Detect which cell encompasses the target text, then output its (X, Y) center coordinate. 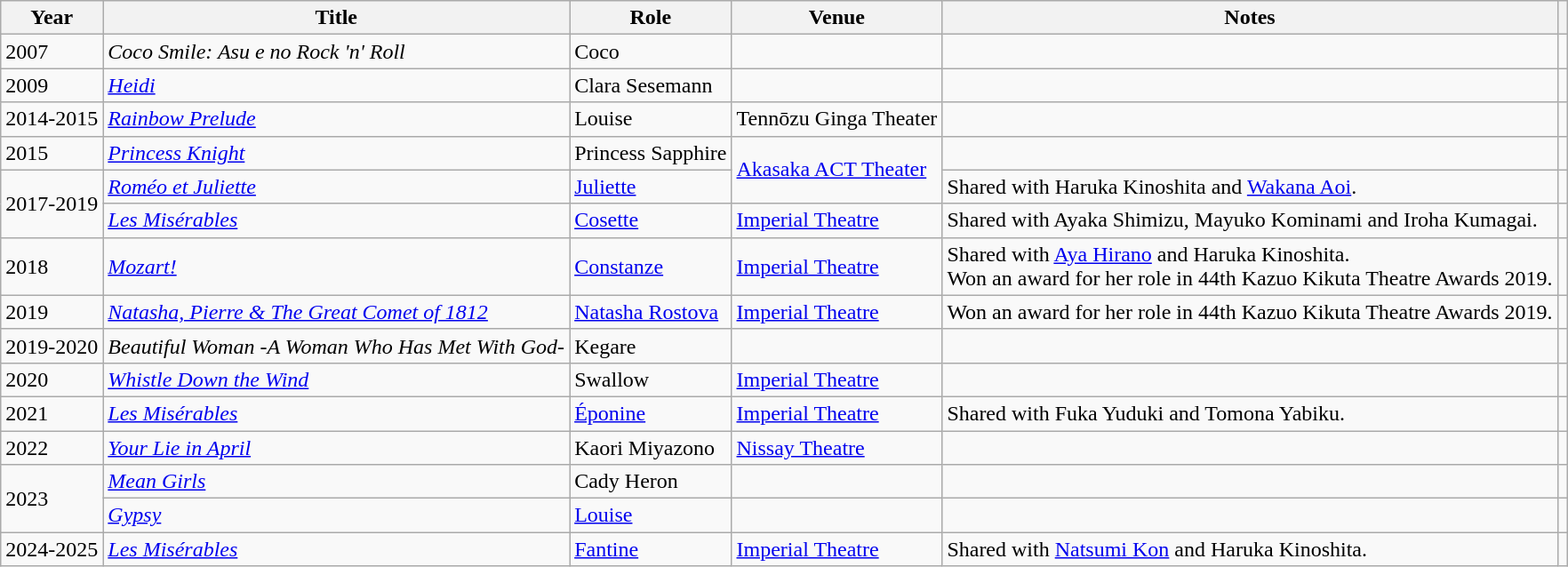
Rainbow Prelude (336, 119)
Shared with Aya Hirano and Haruka Kinoshita.Won an award for her role in 44th Kazuo Kikuta Theatre Awards 2019. (1250, 267)
Natasha Rostova (651, 312)
2017-2019 (52, 204)
Heidi (336, 85)
Coco (651, 52)
Kegare (651, 346)
Mean Girls (336, 482)
Whistle Down the Wind (336, 379)
2009 (52, 85)
Your Lie in April (336, 447)
2019 (52, 312)
Princess Sapphire (651, 153)
Coco Smile: Asu e no Rock 'n' Roll (336, 52)
2014-2015 (52, 119)
Title (336, 18)
Year (52, 18)
Princess Knight (336, 153)
Juliette (651, 187)
Role (651, 18)
Mozart! (336, 267)
Gypsy (336, 515)
2019-2020 (52, 346)
2024-2025 (52, 549)
Constanze (651, 267)
2022 (52, 447)
2018 (52, 267)
Shared with Haruka Kinoshita and Wakana Aoi. (1250, 187)
Fantine (651, 549)
Notes (1250, 18)
Swallow (651, 379)
2023 (52, 499)
Clara Sesemann (651, 85)
Roméo et Juliette (336, 187)
Cady Heron (651, 482)
2007 (52, 52)
Akasaka ACT Theater (837, 170)
2015 (52, 153)
Nissay Theatre (837, 447)
Éponine (651, 413)
Tennōzu Ginga Theater (837, 119)
2020 (52, 379)
Beautiful Woman -A Woman Who Has Met With God- (336, 346)
Venue (837, 18)
Shared with Natsumi Kon and Haruka Kinoshita. (1250, 549)
Shared with Ayaka Shimizu, Mayuko Kominami and Iroha Kumagai. (1250, 220)
2021 (52, 413)
Won an award for her role in 44th Kazuo Kikuta Theatre Awards 2019. (1250, 312)
Kaori Miyazono (651, 447)
Natasha, Pierre & The Great Comet of 1812 (336, 312)
Shared with Fuka Yuduki and Tomona Yabiku. (1250, 413)
Cosette (651, 220)
